Detect which cell encompasses the target text, then output its (x, y) center coordinate. 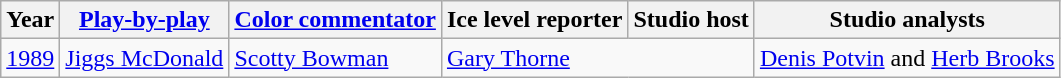
Gary Thorne (598, 58)
Jiggs McDonald (144, 58)
Studio host (691, 20)
Ice level reporter (534, 20)
Color commentator (336, 20)
Studio analysts (907, 20)
1989 (30, 58)
Scotty Bowman (336, 58)
Denis Potvin and Herb Brooks (907, 58)
Year (30, 20)
Play-by-play (144, 20)
